Identify which cell holds the provided text, then report its (X, Y) central coordinate. 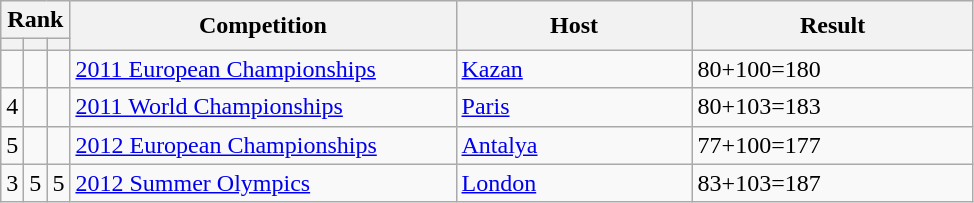
80+103=183 (832, 107)
2012 Summer Olympics (263, 183)
80+100=180 (832, 69)
77+100=177 (832, 145)
2012 European Championships (263, 145)
2011 World Championships (263, 107)
Competition (263, 26)
London (574, 183)
4 (12, 107)
83+103=187 (832, 183)
Result (832, 26)
Paris (574, 107)
Kazan (574, 69)
2011 European Championships (263, 69)
Rank (36, 20)
Host (574, 26)
Antalya (574, 145)
3 (12, 183)
